For the text-containing cell, return its midpoint in (X, Y) coordinate format. 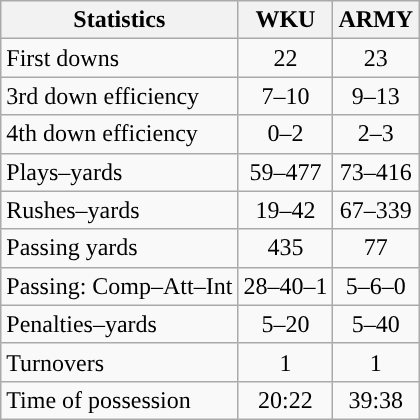
28–40–1 (286, 286)
4th down efficiency (120, 134)
WKU (286, 20)
7–10 (286, 96)
435 (286, 248)
Turnovers (120, 362)
5–6–0 (376, 286)
Rushes–yards (120, 210)
23 (376, 58)
Statistics (120, 20)
59–477 (286, 172)
73–416 (376, 172)
Penalties–yards (120, 324)
Plays–yards (120, 172)
Passing yards (120, 248)
Time of possession (120, 400)
2–3 (376, 134)
First downs (120, 58)
Passing: Comp–Att–Int (120, 286)
77 (376, 248)
19–42 (286, 210)
5–40 (376, 324)
9–13 (376, 96)
0–2 (286, 134)
39:38 (376, 400)
22 (286, 58)
5–20 (286, 324)
20:22 (286, 400)
67–339 (376, 210)
3rd down efficiency (120, 96)
ARMY (376, 20)
